Capture the cell that displays the provided text and extract its [x, y] central coordinate. 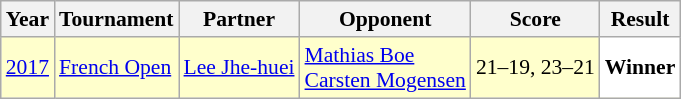
Partner [240, 19]
Score [536, 19]
Lee Jhe-huei [240, 68]
Mathias Boe Carsten Mogensen [386, 68]
French Open [116, 68]
21–19, 23–21 [536, 68]
2017 [28, 68]
Tournament [116, 19]
Result [640, 19]
Winner [640, 68]
Opponent [386, 19]
Year [28, 19]
